Scan for the cell matching the given text and deliver its (X, Y) coordinate at center. 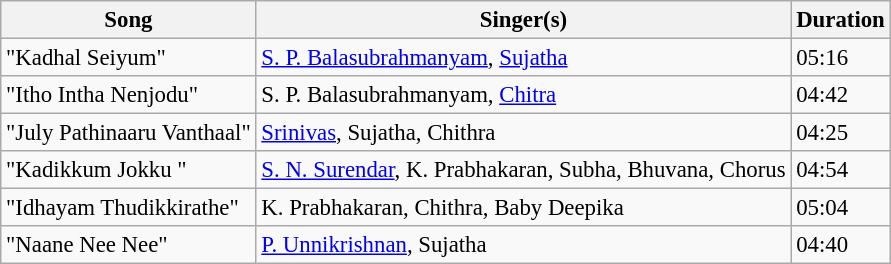
Duration (840, 20)
"Kadikkum Jokku " (128, 170)
"Kadhal Seiyum" (128, 58)
S. P. Balasubrahmanyam, Chitra (524, 95)
"Idhayam Thudikkirathe" (128, 208)
P. Unnikrishnan, Sujatha (524, 245)
05:04 (840, 208)
"Naane Nee Nee" (128, 245)
S. N. Surendar, K. Prabhakaran, Subha, Bhuvana, Chorus (524, 170)
S. P. Balasubrahmanyam, Sujatha (524, 58)
Singer(s) (524, 20)
04:25 (840, 133)
04:42 (840, 95)
04:40 (840, 245)
"July Pathinaaru Vanthaal" (128, 133)
Srinivas, Sujatha, Chithra (524, 133)
04:54 (840, 170)
"Itho Intha Nenjodu" (128, 95)
K. Prabhakaran, Chithra, Baby Deepika (524, 208)
05:16 (840, 58)
Song (128, 20)
